Detect which cell encompasses the target text, then output its (X, Y) center coordinate. 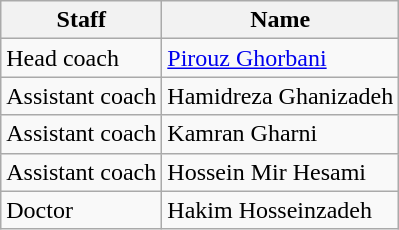
Hamidreza Ghanizadeh (280, 96)
Pirouz Ghorbani (280, 58)
Hossein Mir Hesami (280, 172)
Staff (82, 20)
Name (280, 20)
Head coach (82, 58)
Doctor (82, 210)
Kamran Gharni (280, 134)
Hakim Hosseinzadeh (280, 210)
